Find where the given text appears and provide that cell's center as (X, Y) coordinate. 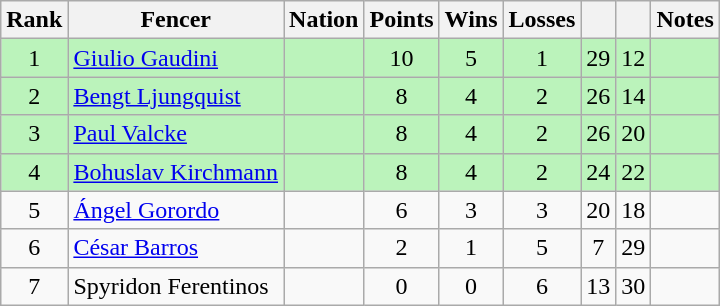
Bengt Ljungquist (176, 96)
18 (634, 210)
Ángel Gorordo (176, 210)
14 (634, 96)
12 (634, 58)
10 (402, 58)
Paul Valcke (176, 134)
30 (634, 286)
César Barros (176, 248)
Losses (542, 20)
Wins (471, 20)
13 (598, 286)
24 (598, 172)
Giulio Gaudini (176, 58)
Rank (34, 20)
Notes (685, 20)
22 (634, 172)
Bohuslav Kirchmann (176, 172)
Spyridon Ferentinos (176, 286)
Nation (324, 20)
Points (402, 20)
Fencer (176, 20)
